Detect which cell encompasses the target text, then output its (X, Y) center coordinate. 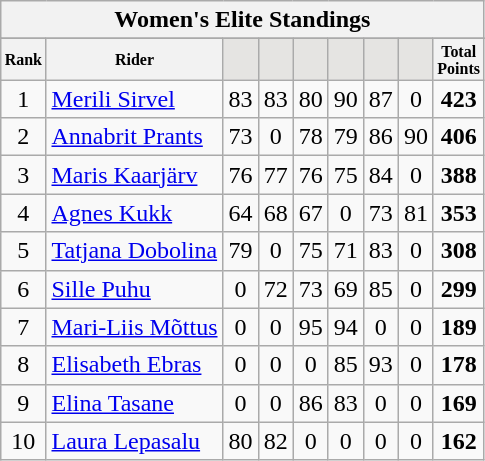
Tatjana Dobolina (134, 251)
1 (24, 99)
5 (24, 251)
3 (24, 175)
Merili Sirvel (134, 99)
Maris Kaarjärv (134, 175)
84 (380, 175)
169 (458, 403)
Elisabeth Ebras (134, 365)
353 (458, 213)
6 (24, 289)
8 (24, 365)
82 (276, 441)
Rider (134, 60)
4 (24, 213)
78 (310, 137)
Agnes Kukk (134, 213)
Laura Lepasalu (134, 441)
308 (458, 251)
Rank (24, 60)
9 (24, 403)
72 (276, 289)
7 (24, 327)
64 (240, 213)
Elina Tasane (134, 403)
189 (458, 327)
Mari-Liis Mõttus (134, 327)
TotalPoints (458, 60)
77 (276, 175)
Sille Puhu (134, 289)
423 (458, 99)
95 (310, 327)
68 (276, 213)
81 (416, 213)
10 (24, 441)
Women's Elite Standings (242, 20)
71 (346, 251)
67 (310, 213)
162 (458, 441)
299 (458, 289)
69 (346, 289)
2 (24, 137)
Annabrit Prants (134, 137)
406 (458, 137)
178 (458, 365)
87 (380, 99)
388 (458, 175)
94 (346, 327)
93 (380, 365)
